Extract the (x, y) coordinate from the center of the cell holding the provided text.  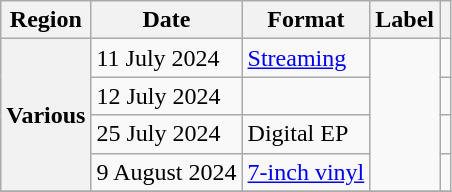
Various (46, 115)
Date (166, 20)
Streaming (306, 58)
11 July 2024 (166, 58)
Region (46, 20)
Label (405, 20)
7-inch vinyl (306, 172)
Format (306, 20)
9 August 2024 (166, 172)
25 July 2024 (166, 134)
12 July 2024 (166, 96)
Digital EP (306, 134)
